Output the [X, Y] coordinate of the center of the cell containing the given text.  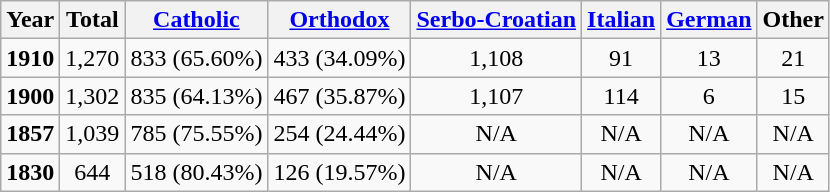
1910 [30, 58]
126 (19.57%) [340, 172]
114 [622, 96]
1,270 [92, 58]
Total [92, 20]
644 [92, 172]
6 [709, 96]
785 (75.55%) [196, 134]
1900 [30, 96]
Catholic [196, 20]
1830 [30, 172]
13 [709, 58]
833 (65.60%) [196, 58]
835 (64.13%) [196, 96]
Other [793, 20]
467 (35.87%) [340, 96]
15 [793, 96]
1,108 [496, 58]
1,107 [496, 96]
German [709, 20]
Serbo-Croatian [496, 20]
Orthodox [340, 20]
Year [30, 20]
1,039 [92, 134]
21 [793, 58]
Italian [622, 20]
518 (80.43%) [196, 172]
91 [622, 58]
1857 [30, 134]
254 (24.44%) [340, 134]
433 (34.09%) [340, 58]
1,302 [92, 96]
